Determine the (x, y) coordinate at the center of the cell enclosing the given text.  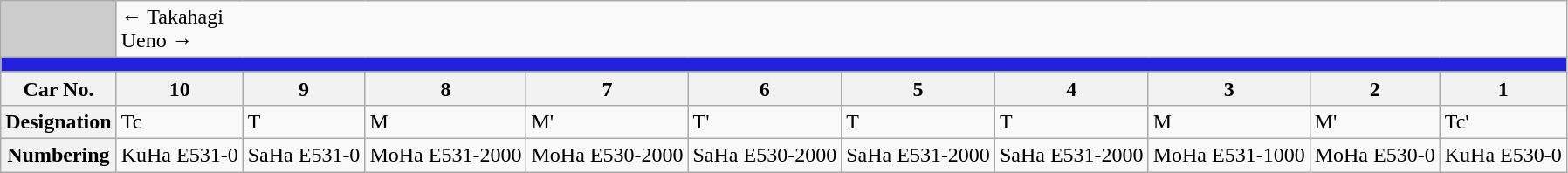
6 (765, 88)
2 (1374, 88)
Numbering (58, 155)
7 (608, 88)
Tc' (1503, 121)
T' (765, 121)
10 (180, 88)
MoHa E531-1000 (1229, 155)
SaHa E531-0 (304, 155)
MoHa E530-0 (1374, 155)
Tc (180, 121)
← TakahagiUeno → (842, 30)
Designation (58, 121)
9 (304, 88)
Car No. (58, 88)
SaHa E530-2000 (765, 155)
1 (1503, 88)
4 (1071, 88)
MoHa E531-2000 (445, 155)
8 (445, 88)
KuHa E530-0 (1503, 155)
5 (918, 88)
KuHa E531-0 (180, 155)
MoHa E530-2000 (608, 155)
3 (1229, 88)
